Scan for the cell matching the given text and deliver its (x, y) coordinate at center. 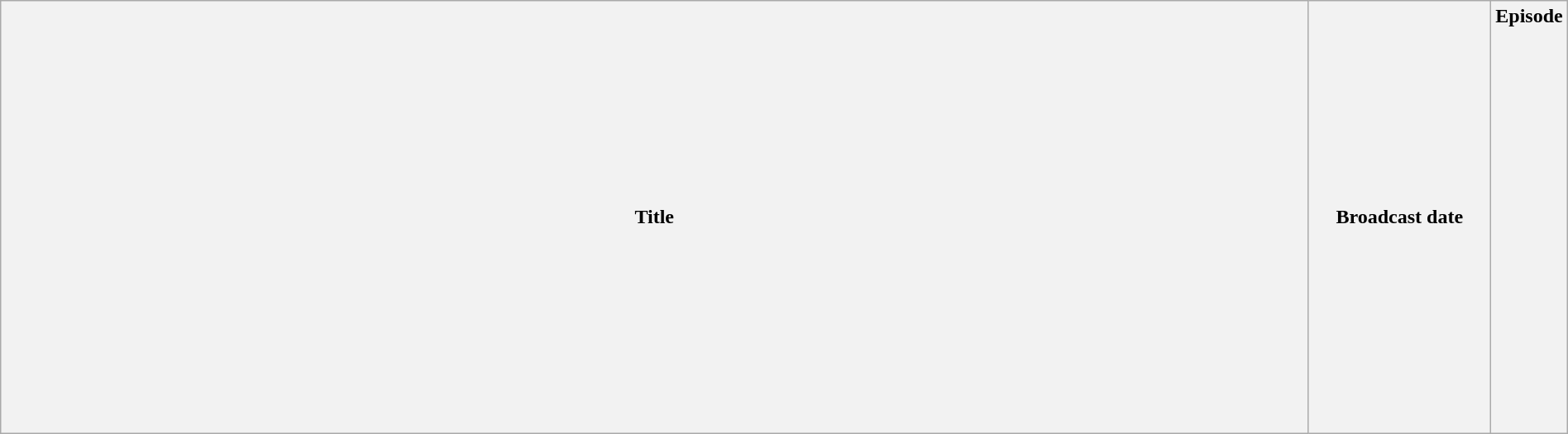
Title (655, 217)
Episode (1529, 217)
Broadcast date (1399, 217)
